Extract the (x, y) coordinate from the center of the cell holding the provided text.  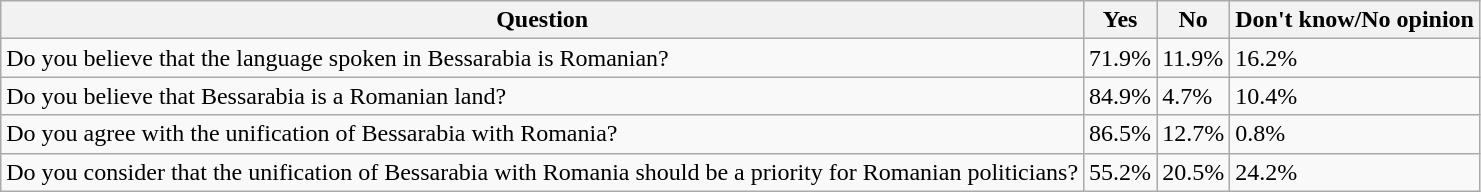
No (1194, 20)
Do you consider that the unification of Bessarabia with Romania should be a priority for Romanian politicians? (542, 172)
11.9% (1194, 58)
16.2% (1355, 58)
55.2% (1120, 172)
71.9% (1120, 58)
Don't know/No opinion (1355, 20)
84.9% (1120, 96)
Question (542, 20)
0.8% (1355, 134)
Yes (1120, 20)
Do you agree with the unification of Bessarabia with Romania? (542, 134)
24.2% (1355, 172)
4.7% (1194, 96)
12.7% (1194, 134)
86.5% (1120, 134)
10.4% (1355, 96)
Do you believe that the language spoken in Bessarabia is Romanian? (542, 58)
Do you believe that Bessarabia is a Romanian land? (542, 96)
20.5% (1194, 172)
